Return the [x, y] coordinate for the center point of the cell that contains the specified text.  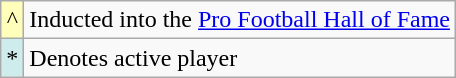
* [12, 58]
Denotes active player [240, 58]
^ [12, 20]
Inducted into the Pro Football Hall of Fame [240, 20]
